For the text-containing cell, return its midpoint in [X, Y] coordinate format. 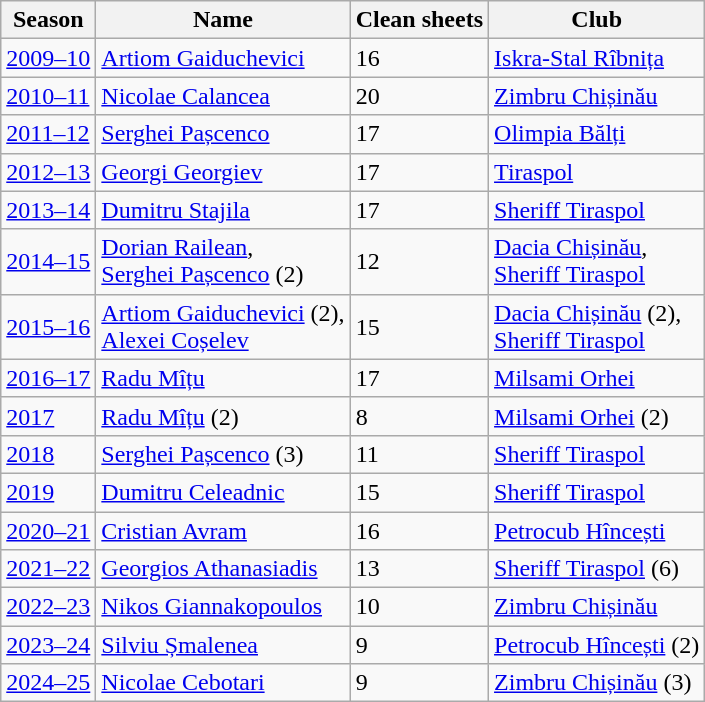
Artiom Gaiduchevici (2), Alexei Coșelev [223, 326]
Serghei Pașcenco (3) [223, 454]
2016–17 [48, 378]
Petrocub Hîncești [597, 531]
Tiraspol [597, 172]
12 [419, 262]
2015–16 [48, 326]
Radu Mîțu [223, 378]
11 [419, 454]
Dumitru Stajila [223, 210]
20 [419, 96]
Nikos Giannakopoulos [223, 607]
Sheriff Tiraspol (6) [597, 569]
Nicolae Calancea [223, 96]
Georgi Georgiev [223, 172]
13 [419, 569]
Cristian Avram [223, 531]
Iskra-Stal Rîbnița [597, 58]
Silviu Șmalenea [223, 645]
Dacia Chișinău (2),Sheriff Tiraspol [597, 326]
2012–13 [48, 172]
Zimbru Chișinău (3) [597, 683]
Petrocub Hîncești (2) [597, 645]
Dacia Chișinău,Sheriff Tiraspol [597, 262]
2022–23 [48, 607]
Radu Mîțu (2) [223, 416]
2010–11 [48, 96]
Dumitru Celeadnic [223, 492]
Clean sheets [419, 20]
Name [223, 20]
Serghei Pașcenco [223, 134]
Georgios Athanasiadis [223, 569]
2018 [48, 454]
2019 [48, 492]
Season [48, 20]
2011–12 [48, 134]
2023–24 [48, 645]
8 [419, 416]
2013–14 [48, 210]
Club [597, 20]
Olimpia Bălți [597, 134]
Artiom Gaiduchevici [223, 58]
Nicolae Cebotari [223, 683]
10 [419, 607]
Milsami Orhei (2) [597, 416]
2020–21 [48, 531]
2021–22 [48, 569]
2014–15 [48, 262]
2024–25 [48, 683]
2009–10 [48, 58]
2017 [48, 416]
Milsami Orhei [597, 378]
Dorian Railean, Serghei Pașcenco (2) [223, 262]
